Identify which cell holds the provided text, then report its [X, Y] central coordinate. 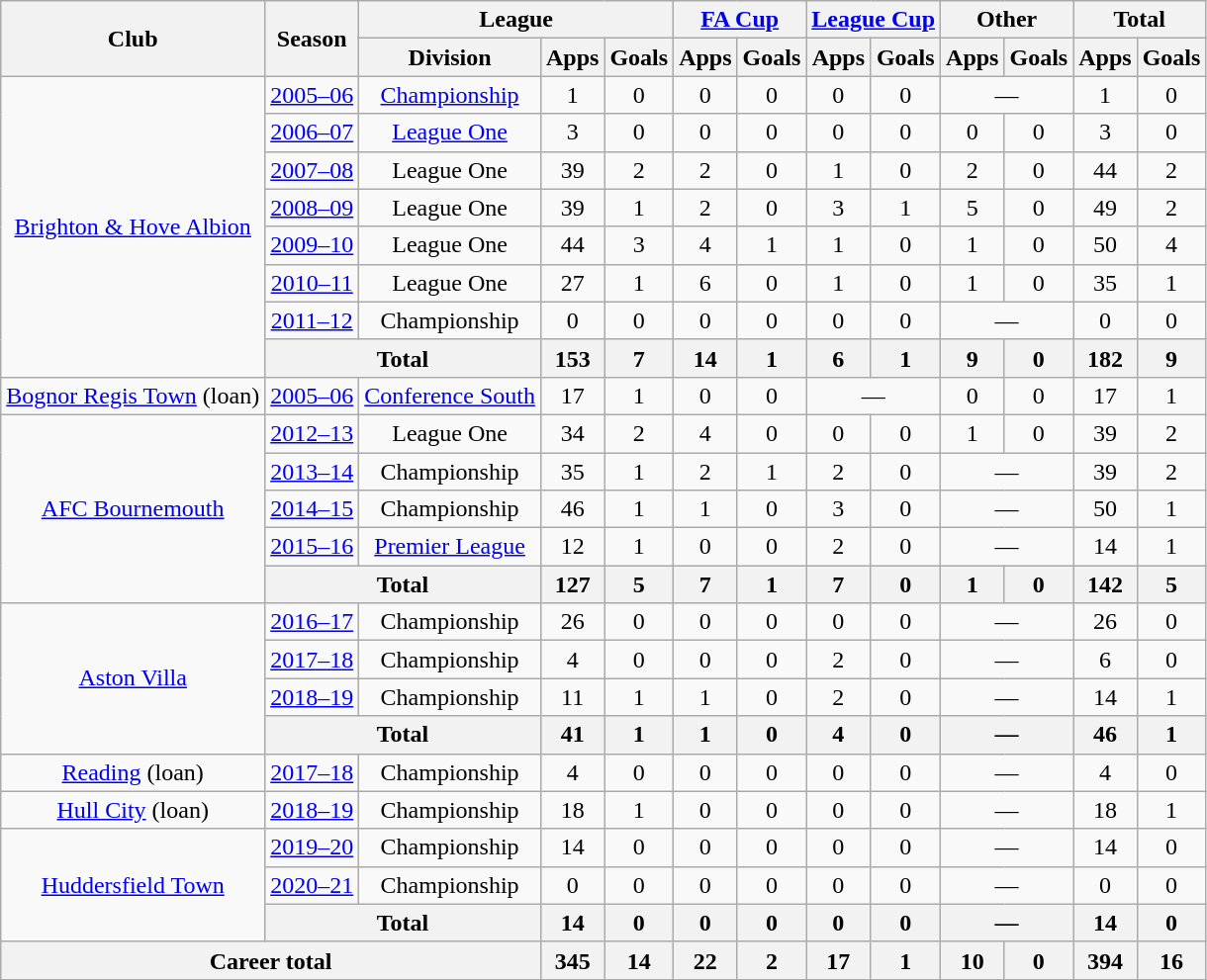
49 [1105, 208]
182 [1105, 358]
127 [572, 584]
2012–13 [313, 433]
2008–09 [313, 208]
2020–21 [313, 885]
Bognor Regis Town (loan) [133, 396]
2009–10 [313, 245]
153 [572, 358]
12 [572, 547]
142 [1105, 584]
394 [1105, 960]
League Cup [874, 20]
Other [1007, 20]
Reading (loan) [133, 772]
Premier League [450, 547]
Aston Villa [133, 678]
2013–14 [313, 472]
2010–11 [313, 283]
41 [572, 735]
Club [133, 39]
FA Cup [740, 20]
10 [973, 960]
22 [705, 960]
2015–16 [313, 547]
2006–07 [313, 133]
Hull City (loan) [133, 810]
Brighton & Hove Albion [133, 226]
Season [313, 39]
2011–12 [313, 320]
34 [572, 433]
Division [450, 57]
27 [572, 283]
Career total [271, 960]
2016–17 [313, 622]
2019–20 [313, 847]
16 [1171, 960]
345 [572, 960]
2014–15 [313, 509]
Conference South [450, 396]
2007–08 [313, 170]
Huddersfield Town [133, 885]
11 [572, 697]
League [516, 20]
AFC Bournemouth [133, 508]
